Return the [X, Y] coordinate for the center point of the cell that contains the specified text.  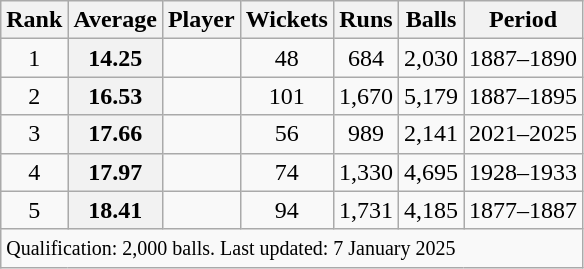
1 [34, 58]
Balls [430, 20]
4 [34, 172]
Rank [34, 20]
1928–1933 [524, 172]
17.66 [116, 134]
1887–1895 [524, 96]
101 [286, 96]
Runs [366, 20]
2021–2025 [524, 134]
Qualification: 2,000 balls. Last updated: 7 January 2025 [292, 248]
3 [34, 134]
94 [286, 210]
4,695 [430, 172]
Period [524, 20]
5,179 [430, 96]
Player [201, 20]
18.41 [116, 210]
17.97 [116, 172]
2,030 [430, 58]
1,731 [366, 210]
56 [286, 134]
5 [34, 210]
989 [366, 134]
684 [366, 58]
48 [286, 58]
1887–1890 [524, 58]
16.53 [116, 96]
Average [116, 20]
Wickets [286, 20]
1,670 [366, 96]
2,141 [430, 134]
2 [34, 96]
14.25 [116, 58]
4,185 [430, 210]
74 [286, 172]
1,330 [366, 172]
1877–1887 [524, 210]
